Scan for the cell matching the given text and deliver its (X, Y) coordinate at center. 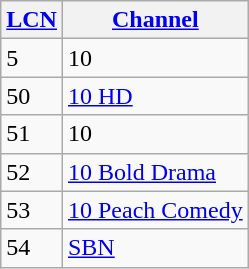
10 Bold Drama (155, 172)
10 Peach Comedy (155, 210)
52 (32, 172)
53 (32, 210)
10 HD (155, 96)
Channel (155, 20)
SBN (155, 248)
54 (32, 248)
51 (32, 134)
5 (32, 58)
LCN (32, 20)
50 (32, 96)
